Scan for the cell matching the given text and deliver its [X, Y] coordinate at center. 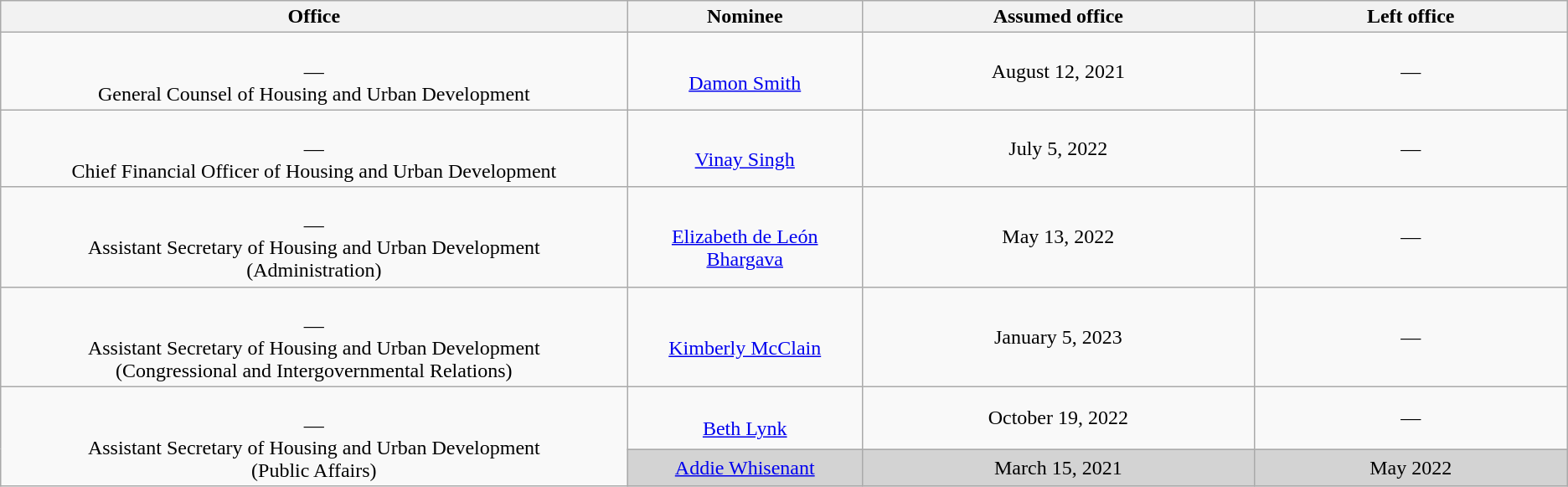
Assumed office [1059, 17]
—Assistant Secretary of Housing and Urban Development(Administration) [314, 236]
—Assistant Secretary of Housing and Urban Development(Congressional and Intergovernmental Relations) [314, 337]
Left office [1411, 17]
January 5, 2023 [1059, 337]
Office [314, 17]
Vinay Singh [745, 148]
May 2022 [1411, 468]
July 5, 2022 [1059, 148]
Kimberly McClain [745, 337]
May 13, 2022 [1059, 236]
March 15, 2021 [1059, 468]
Nominee [745, 17]
—Assistant Secretary of Housing and Urban Development(Public Affairs) [314, 436]
Damon Smith [745, 71]
—Chief Financial Officer of Housing and Urban Development [314, 148]
Addie Whisenant [745, 468]
October 19, 2022 [1059, 417]
—General Counsel of Housing and Urban Development [314, 71]
August 12, 2021 [1059, 71]
Elizabeth de León Bhargava [745, 236]
Beth Lynk [745, 417]
